Scan for the cell matching the given text and deliver its [X, Y] coordinate at center. 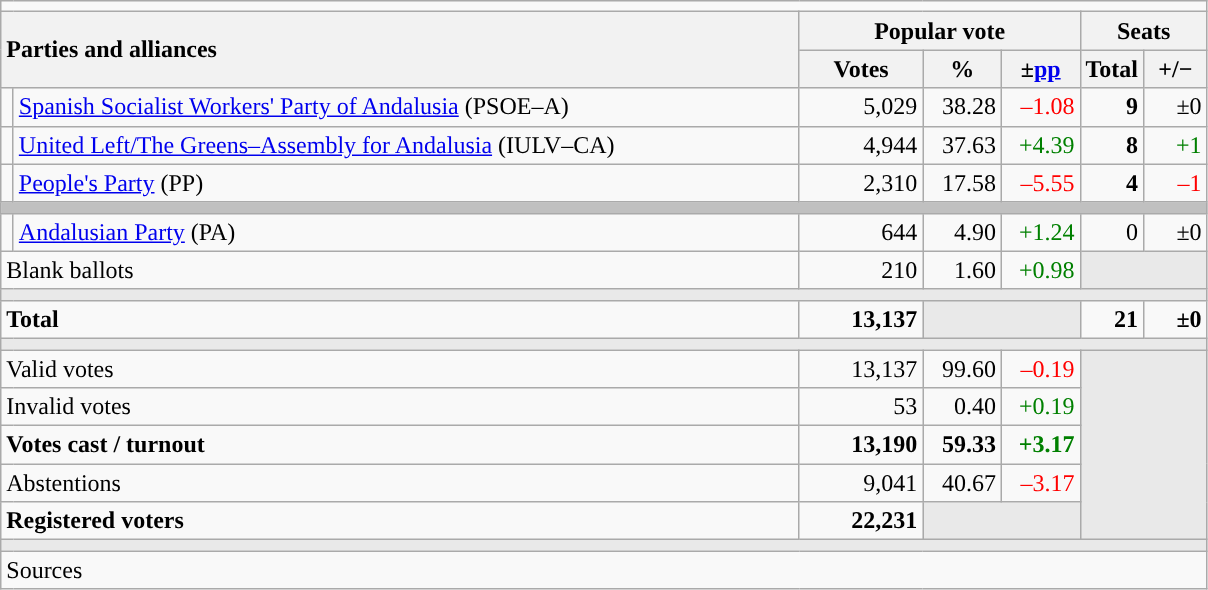
2,310 [861, 183]
+1.24 [1040, 232]
–5.55 [1040, 183]
Seats [1144, 31]
210 [861, 270]
0.40 [962, 407]
Invalid votes [400, 407]
People's Party (PP) [406, 183]
–1 [1176, 183]
59.33 [962, 445]
38.28 [962, 107]
Popular vote [940, 31]
13,190 [861, 445]
Votes cast / turnout [400, 445]
37.63 [962, 145]
+0.98 [1040, 270]
4 [1112, 183]
+0.19 [1040, 407]
17.58 [962, 183]
644 [861, 232]
4,944 [861, 145]
–3.17 [1040, 483]
22,231 [861, 521]
Spanish Socialist Workers' Party of Andalusia (PSOE–A) [406, 107]
8 [1112, 145]
53 [861, 407]
% [962, 69]
21 [1112, 319]
9 [1112, 107]
+1 [1176, 145]
+/− [1176, 69]
5,029 [861, 107]
Sources [604, 570]
0 [1112, 232]
–1.08 [1040, 107]
Blank ballots [400, 270]
Votes [861, 69]
99.60 [962, 369]
Parties and alliances [400, 50]
United Left/The Greens–Assembly for Andalusia (IULV–CA) [406, 145]
9,041 [861, 483]
Andalusian Party (PA) [406, 232]
+3.17 [1040, 445]
Registered voters [400, 521]
1.60 [962, 270]
40.67 [962, 483]
+4.39 [1040, 145]
Abstentions [400, 483]
4.90 [962, 232]
Valid votes [400, 369]
±pp [1040, 69]
–0.19 [1040, 369]
